Determine the [x, y] coordinate at the center of the cell enclosing the given text.  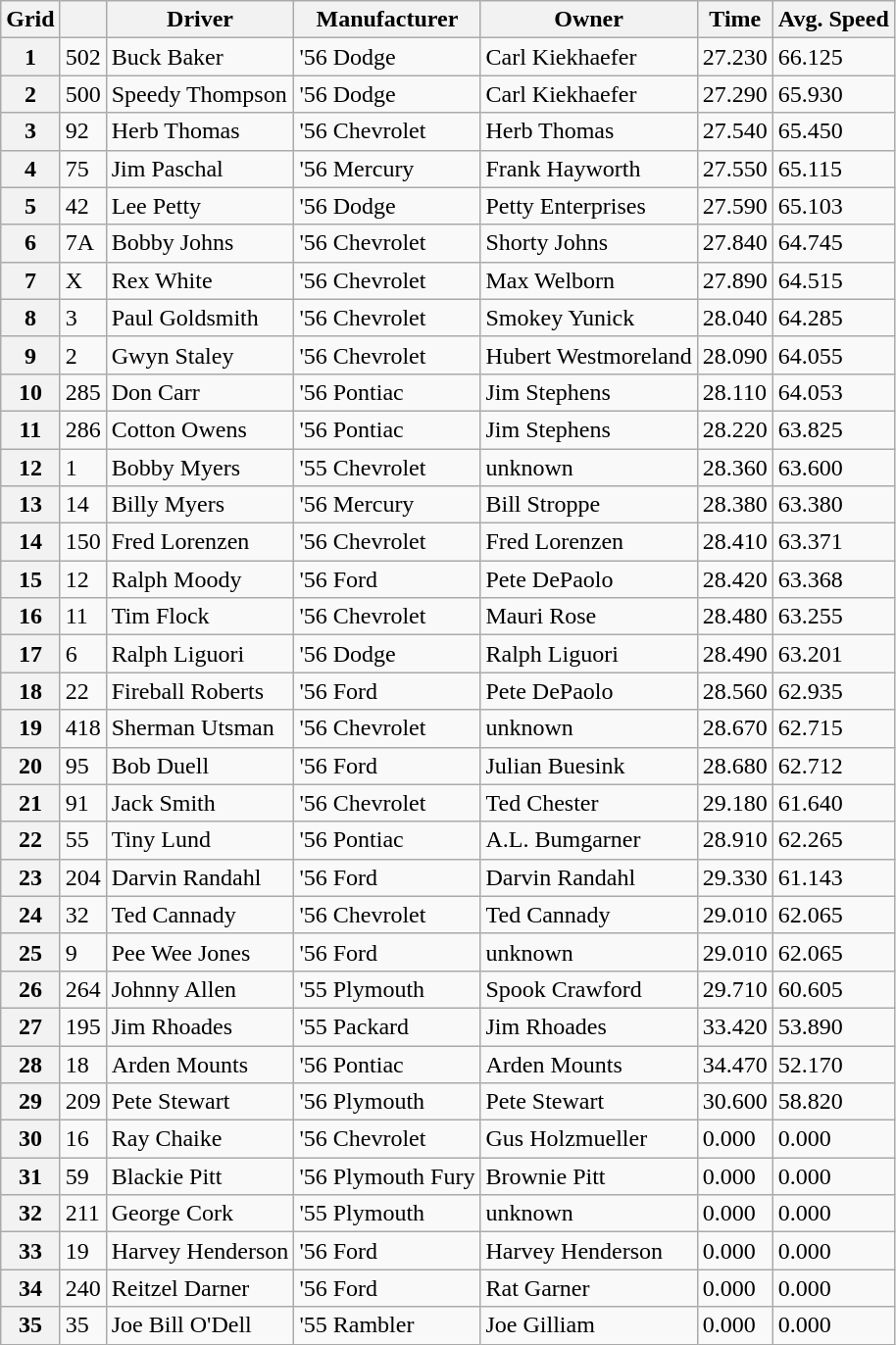
Blackie Pitt [200, 1176]
Cotton Owens [200, 429]
26 [30, 989]
27.840 [735, 243]
Mauri Rose [588, 617]
28.090 [735, 355]
X [82, 280]
Lee Petty [200, 206]
64.515 [833, 280]
63.368 [833, 579]
28.490 [735, 654]
'56 Plymouth [387, 1102]
62.265 [833, 840]
Don Carr [200, 392]
Johnny Allen [200, 989]
7A [82, 243]
10 [30, 392]
28.220 [735, 429]
31 [30, 1176]
29.180 [735, 803]
34 [30, 1288]
64.053 [833, 392]
George Cork [200, 1214]
5 [30, 206]
52.170 [833, 1064]
Speedy Thompson [200, 94]
Tim Flock [200, 617]
29.710 [735, 989]
62.935 [833, 691]
63.600 [833, 468]
Smokey Yunick [588, 318]
58.820 [833, 1102]
'55 Rambler [387, 1325]
Brownie Pitt [588, 1176]
27.550 [735, 169]
A.L. Bumgarner [588, 840]
62.712 [833, 766]
28.480 [735, 617]
21 [30, 803]
65.115 [833, 169]
63.255 [833, 617]
8 [30, 318]
Max Welborn [588, 280]
264 [82, 989]
28.670 [735, 728]
Driver [200, 20]
Gwyn Staley [200, 355]
Sherman Utsman [200, 728]
27.230 [735, 57]
27.290 [735, 94]
33 [30, 1251]
Rat Garner [588, 1288]
Billy Myers [200, 505]
195 [82, 1026]
28.680 [735, 766]
'56 Plymouth Fury [387, 1176]
'55 Chevrolet [387, 468]
Time [735, 20]
Rex White [200, 280]
66.125 [833, 57]
Joe Gilliam [588, 1325]
Pee Wee Jones [200, 952]
61.640 [833, 803]
Julian Buesink [588, 766]
Tiny Lund [200, 840]
63.371 [833, 542]
65.103 [833, 206]
20 [30, 766]
64.745 [833, 243]
24 [30, 915]
Avg. Speed [833, 20]
Bobby Myers [200, 468]
500 [82, 94]
Ted Chester [588, 803]
23 [30, 877]
27.590 [735, 206]
Owner [588, 20]
Petty Enterprises [588, 206]
28.560 [735, 691]
4 [30, 169]
211 [82, 1214]
Gus Holzmueller [588, 1139]
Fireball Roberts [200, 691]
'55 Packard [387, 1026]
28 [30, 1064]
Jack Smith [200, 803]
Ray Chaike [200, 1139]
27 [30, 1026]
75 [82, 169]
61.143 [833, 877]
29 [30, 1102]
Hubert Westmoreland [588, 355]
64.055 [833, 355]
91 [82, 803]
59 [82, 1176]
Bob Duell [200, 766]
150 [82, 542]
418 [82, 728]
17 [30, 654]
62.715 [833, 728]
Buck Baker [200, 57]
Paul Goldsmith [200, 318]
240 [82, 1288]
27.890 [735, 280]
502 [82, 57]
28.410 [735, 542]
204 [82, 877]
53.890 [833, 1026]
Jim Paschal [200, 169]
Manufacturer [387, 20]
28.380 [735, 505]
25 [30, 952]
30 [30, 1139]
92 [82, 131]
Shorty Johns [588, 243]
63.380 [833, 505]
28.910 [735, 840]
286 [82, 429]
60.605 [833, 989]
28.420 [735, 579]
7 [30, 280]
64.285 [833, 318]
95 [82, 766]
Grid [30, 20]
13 [30, 505]
28.110 [735, 392]
33.420 [735, 1026]
Ralph Moody [200, 579]
30.600 [735, 1102]
29.330 [735, 877]
15 [30, 579]
63.825 [833, 429]
285 [82, 392]
34.470 [735, 1064]
65.930 [833, 94]
Reitzel Darner [200, 1288]
Bobby Johns [200, 243]
Spook Crawford [588, 989]
Joe Bill O'Dell [200, 1325]
Frank Hayworth [588, 169]
Bill Stroppe [588, 505]
65.450 [833, 131]
63.201 [833, 654]
27.540 [735, 131]
42 [82, 206]
28.360 [735, 468]
28.040 [735, 318]
209 [82, 1102]
55 [82, 840]
